Find where the given text appears and provide that cell's center as [x, y] coordinate. 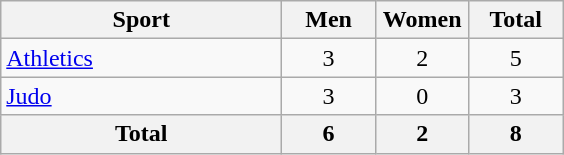
8 [516, 134]
6 [329, 134]
Judo [142, 96]
Women [422, 20]
5 [516, 58]
Sport [142, 20]
0 [422, 96]
Men [329, 20]
Athletics [142, 58]
